Locate the cell with the specified text and output its [X, Y] center coordinate. 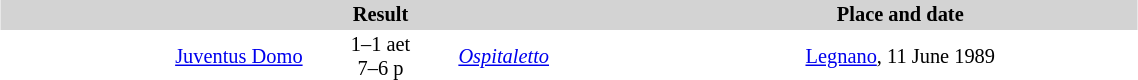
Place and date [900, 15]
Result [381, 15]
